Return [x, y] of the center of cell containing provided text 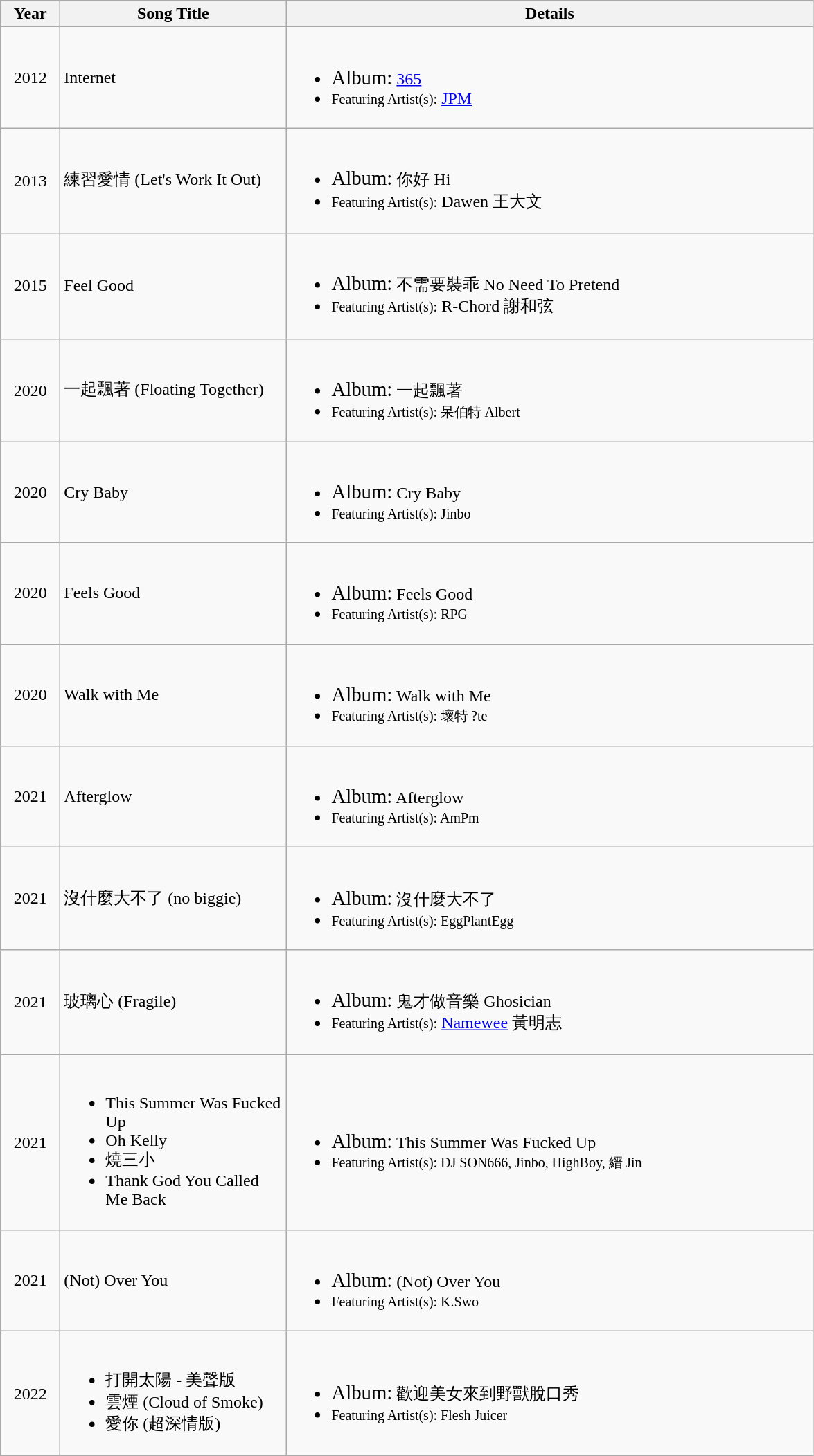
Album: 不需要裝乖 No Need To PretendFeaturing Artist(s): R-Chord 謝和弦 [550, 286]
Details [550, 14]
一起飄著 (Floating Together) [173, 390]
This Summer Was Fucked UpOh Kelly燒三小Thank God You Called Me Back [173, 1142]
Album: 沒什麼大不了Featuring Artist(s): EggPlantEgg [550, 899]
Cry Baby [173, 492]
2012 [30, 78]
Album: 鬼才做音樂 GhosicianFeaturing Artist(s): Namewee 黃明志 [550, 1002]
沒什麼大不了 (no biggie) [173, 899]
Walk with Me [173, 695]
Afterglow [173, 797]
Album: AfterglowFeaturing Artist(s): AmPm [550, 797]
Album: Walk with MeFeaturing Artist(s): 壞特 ?te [550, 695]
Song Title [173, 14]
Album: This Summer Was Fucked UpFeaturing Artist(s): DJ SON666, Jinbo, HighBoy, 縉 Jin [550, 1142]
打開太陽 - 美聲版雲煙 (Cloud of Smoke)愛你 (超深情版) [173, 1393]
玻璃心 (Fragile) [173, 1002]
練習愛情 (Let's Work It Out) [173, 181]
2015 [30, 286]
Album: 一起飄著Featuring Artist(s): 呆伯特 Albert [550, 390]
2022 [30, 1393]
Album: 歡迎美女來到野獸脫口秀Featuring Artist(s): Flesh Juicer [550, 1393]
Album: Cry BabyFeaturing Artist(s): Jinbo [550, 492]
Album: 365Featuring Artist(s): JPM [550, 78]
Feel Good [173, 286]
(Not) Over You [173, 1280]
Feels Good [173, 593]
Internet [173, 78]
Year [30, 14]
Album: 你好 HiFeaturing Artist(s): Dawen 王大文 [550, 181]
Album: Feels GoodFeaturing Artist(s): RPG [550, 593]
2013 [30, 181]
Album: (Not) Over YouFeaturing Artist(s): K.Swo [550, 1280]
